Scan for the cell matching the given text and deliver its (x, y) coordinate at center. 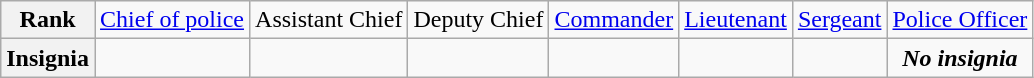
Police Officer (960, 20)
Deputy Chief (478, 20)
Chief of police (172, 20)
Insignia (48, 58)
Commander (614, 20)
Assistant Chief (329, 20)
No insignia (960, 58)
Sergeant (840, 20)
Lieutenant (736, 20)
Rank (48, 20)
